For the text-containing cell, return its midpoint in (x, y) coordinate format. 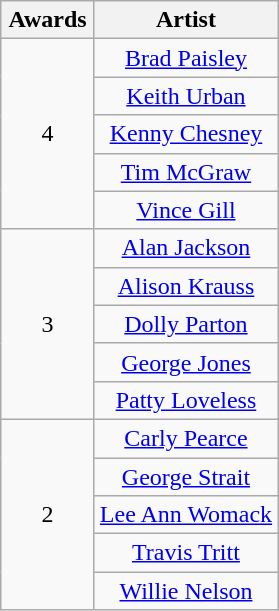
Alan Jackson (186, 248)
Tim McGraw (186, 172)
Travis Tritt (186, 553)
Artist (186, 20)
Vince Gill (186, 210)
Alison Krauss (186, 286)
Patty Loveless (186, 400)
Dolly Parton (186, 324)
4 (48, 134)
George Strait (186, 477)
2 (48, 514)
George Jones (186, 362)
Kenny Chesney (186, 134)
Willie Nelson (186, 591)
3 (48, 324)
Keith Urban (186, 96)
Carly Pearce (186, 438)
Brad Paisley (186, 58)
Awards (48, 20)
Lee Ann Womack (186, 515)
